Provide the (x, y) coordinate of the cell's center where the given text is located.  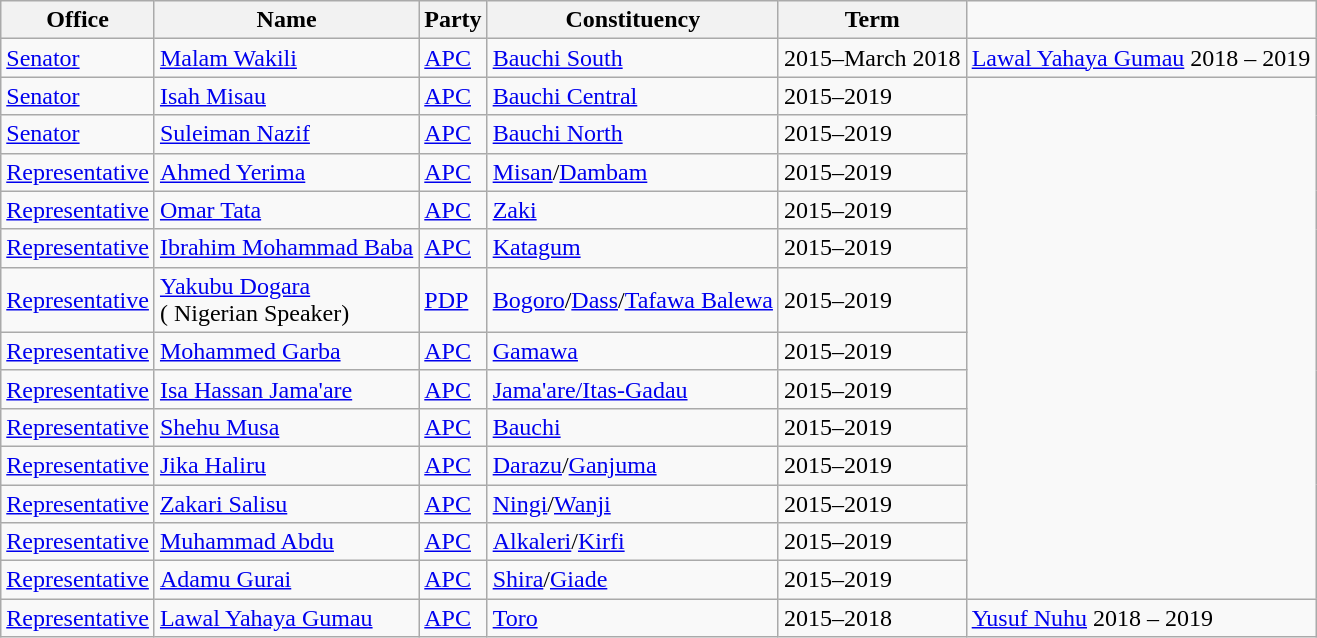
Name (286, 20)
Gamawa (632, 351)
Jama'are/Itas-Gadau (632, 389)
Ibrahim Mohammad Baba (286, 248)
Adamu Gurai (286, 580)
Party (453, 20)
Lawal Yahaya Gumau (286, 618)
Darazu/Ganjuma (632, 465)
Jika Haliru (286, 465)
Bauchi South (632, 58)
Term (872, 20)
Suleiman Nazif (286, 134)
Toro (632, 618)
2015–March 2018 (872, 58)
Mohammed Garba (286, 351)
Zakari Salisu (286, 503)
Constituency (632, 20)
Ahmed Yerima (286, 172)
Malam Wakili (286, 58)
Katagum (632, 248)
Shira/Giade (632, 580)
Omar Tata (286, 210)
Isa Hassan Jama'are (286, 389)
Lawal Yahaya Gumau 2018 – 2019 (1141, 58)
Zaki (632, 210)
PDP (453, 300)
Bogoro/Dass/Tafawa Balewa (632, 300)
Yusuf Nuhu 2018 – 2019 (1141, 618)
2015–2018 (872, 618)
Isah Misau (286, 96)
Bauchi Central (632, 96)
Bauchi North (632, 134)
Shehu Musa (286, 427)
Misan/Dambam (632, 172)
Muhammad Abdu (286, 542)
Office (78, 20)
Ningi/Wanji (632, 503)
Alkaleri/Kirfi (632, 542)
Yakubu Dogara( Nigerian Speaker) (286, 300)
Bauchi (632, 427)
